Determine the [x, y] coordinate at the center of the cell enclosing the given text.  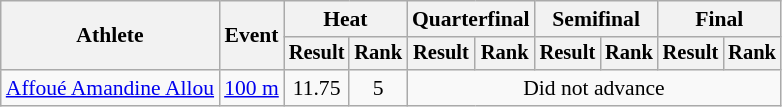
Final [720, 19]
Affoué Amandine Allou [110, 88]
100 m [252, 88]
5 [378, 88]
Quarterfinal [471, 19]
Semifinal [596, 19]
Athlete [110, 36]
Heat [346, 19]
Did not advance [594, 88]
11.75 [317, 88]
Event [252, 36]
